Locate the cell with the specified text and output its [X, Y] center coordinate. 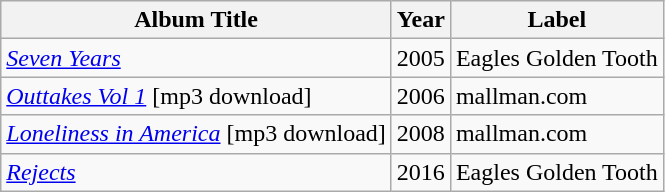
Label [556, 20]
Album Title [196, 20]
Year [420, 20]
Rejects [196, 172]
2016 [420, 172]
Outtakes Vol 1 [mp3 download] [196, 96]
2008 [420, 134]
2005 [420, 58]
Loneliness in America [mp3 download] [196, 134]
Seven Years [196, 58]
2006 [420, 96]
